Detect which cell encompasses the target text, then output its (x, y) center coordinate. 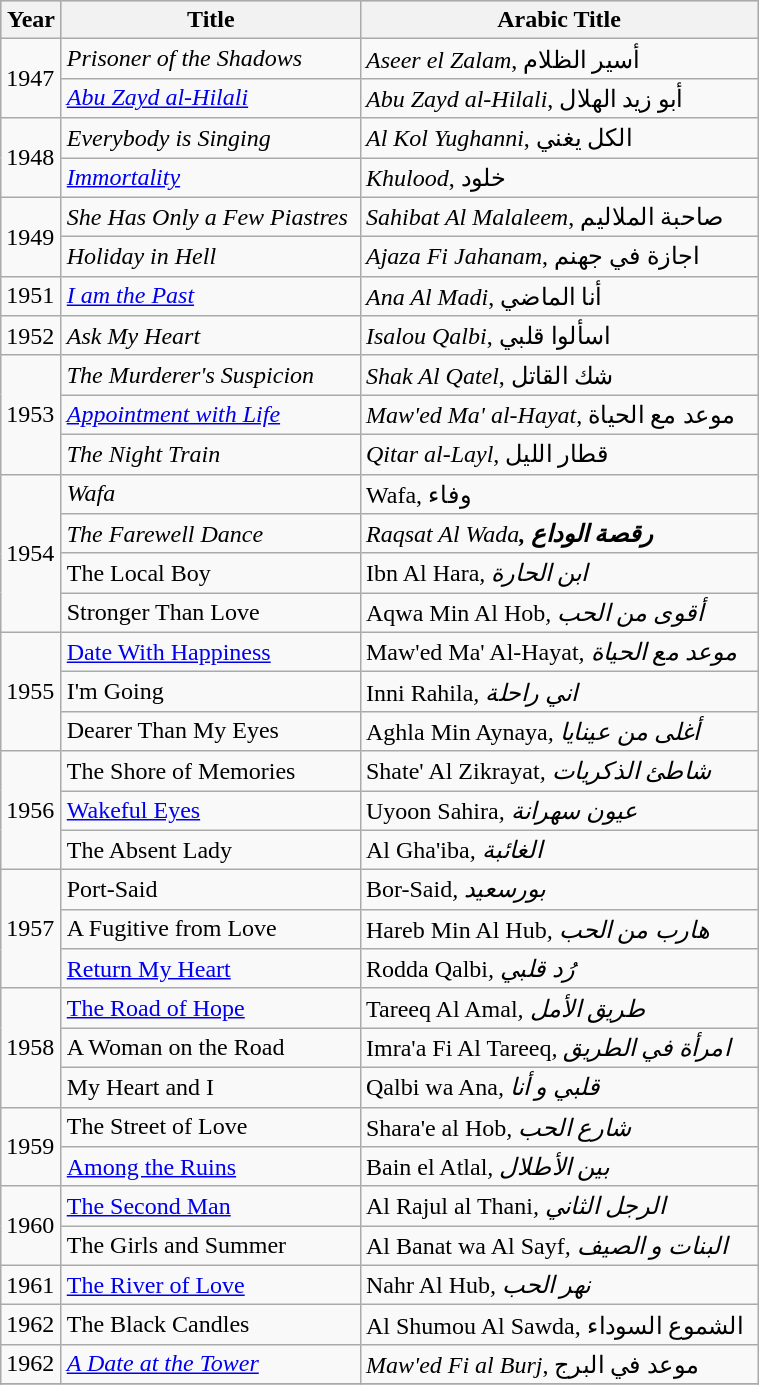
1948 (31, 158)
Maw'ed Ma' Al-Hayat, موعد مع الحياة (558, 652)
Nahr Al Hub, نهر الحب (558, 1285)
The Absent Lady (210, 850)
Al Shumou Al Sawda, الشموع السوداء (558, 1325)
The Girls and Summer (210, 1246)
Immortality (210, 178)
Arabic Title (558, 20)
She Has Only a Few Piastres (210, 217)
My Heart and I (210, 1087)
1955 (31, 692)
Appointment with Life (210, 415)
Bor-Said, بورسعيد (558, 890)
Khulood, خلود (558, 178)
1952 (31, 336)
I'm Going (210, 692)
The River of Love (210, 1285)
Al Kol Yughanni, الكل يغني (558, 138)
The Murderer's Suspicion (210, 375)
Imra'a Fi Al Tareeq, امرأة في الطريق (558, 1048)
1953 (31, 414)
The Night Train (210, 454)
Maw'ed Ma' al-Hayat, موعد مع الحياة (558, 415)
Raqsat Al Wada, رقصة الوداع (558, 534)
The Second Man (210, 1206)
Shak Al Qatel, شك القاتل (558, 375)
Bain el Atlal, بين الأطلال (558, 1167)
Aqwa Min Al Hob, أقوى من الحب (558, 613)
Ana Al Madi, أنا الماضي (558, 296)
Uyoon Sahira, عيون سهرانة (558, 810)
Abu Zayd al-Hilali, أبو زيد الهلال (558, 98)
Everybody is Singing (210, 138)
1949 (31, 236)
Aghla Min Aynaya, أغلى من عينايا (558, 731)
1951 (31, 296)
1960 (31, 1226)
The Street of Love (210, 1127)
Al Rajul al Thani, الرجل الثاني (558, 1206)
A Woman on the Road (210, 1048)
Aseer el Zalam, أسير الظلام (558, 59)
Maw'ed Fi al Burj, موعد في البرج (558, 1364)
Rodda Qalbi, رُد قلبي (558, 969)
Al Gha'iba, الغائبة (558, 850)
Ibn Al Hara, ابن الحارة (558, 573)
1957 (31, 930)
Ask My Heart (210, 336)
The Shore of Memories (210, 771)
Abu Zayd al-Hilali (210, 98)
1954 (31, 553)
Among the Ruins (210, 1167)
Tareeq Al Amal, طريق الأمل (558, 1008)
Wafa (210, 494)
Holiday in Hell (210, 257)
Hareb Min Al Hub, هارب من الحب (558, 929)
Dearer Than My Eyes (210, 731)
I am the Past (210, 296)
The Black Candles (210, 1325)
The Local Boy (210, 573)
1959 (31, 1146)
Date With Happiness (210, 652)
Qalbi wa Ana, قلبي و أنا (558, 1087)
A Fugitive from Love (210, 929)
Wafa, وفاء (558, 494)
1947 (31, 78)
Port-Said (210, 890)
The Farewell Dance (210, 534)
1958 (31, 1048)
Inni Rahila, اني راحلة (558, 692)
A Date at the Tower (210, 1364)
Sahibat Al Malaleem, صاحبة الملاليم (558, 217)
Title (210, 20)
1961 (31, 1285)
Shara'e al Hob, شارع الحب (558, 1127)
The Road of Hope (210, 1008)
Stronger Than Love (210, 613)
Shate' Al Zikrayat, شاطئ الذكريات (558, 771)
Ajaza Fi Jahanam, اجازة في جهنم (558, 257)
Year (31, 20)
Wakeful Eyes (210, 810)
Al Banat wa Al Sayf, البنات و الصيف (558, 1246)
1956 (31, 810)
Return My Heart (210, 969)
Isalou Qalbi, اسألوا قلبي (558, 336)
Qitar al-Layl, قطار الليل (558, 454)
Prisoner of the Shadows (210, 59)
